Find where the given text appears and provide that cell's center as (X, Y) coordinate. 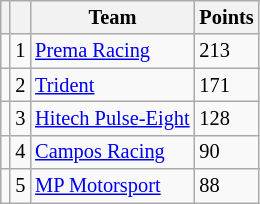
Hitech Pulse-Eight (112, 118)
4 (20, 152)
2 (20, 85)
90 (227, 152)
128 (227, 118)
3 (20, 118)
Team (112, 17)
Prema Racing (112, 51)
Campos Racing (112, 152)
1 (20, 51)
5 (20, 186)
Trident (112, 85)
MP Motorsport (112, 186)
88 (227, 186)
Points (227, 17)
213 (227, 51)
171 (227, 85)
